Determine the [x, y] coordinate at the center of the cell enclosing the given text.  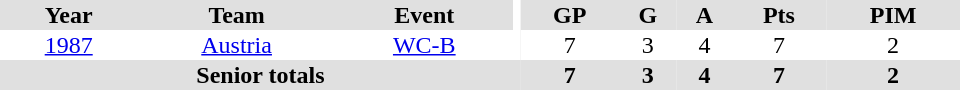
Pts [779, 15]
1987 [68, 45]
GP [570, 15]
Year [68, 15]
A [704, 15]
PIM [893, 15]
G [648, 15]
Austria [236, 45]
Event [424, 15]
WC-B [424, 45]
Team [236, 15]
Senior totals [260, 75]
